Search for the cell housing the specified text and yield its (x, y) center coordinate. 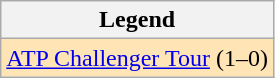
Legend (138, 20)
ATP Challenger Tour (1–0) (138, 58)
